Locate the cell with the specified text and output its (X, Y) center coordinate. 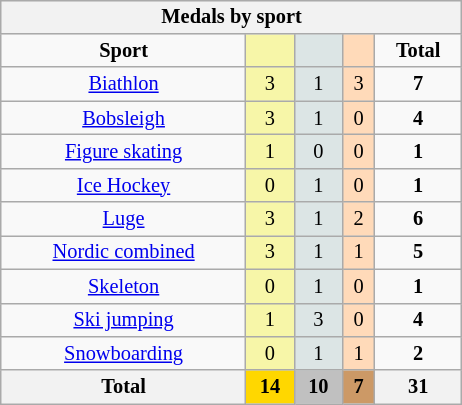
31 (418, 387)
Snowboarding (123, 354)
Ski jumping (123, 320)
Medals by sport (231, 17)
Figure skating (123, 152)
Luge (123, 219)
10 (318, 387)
14 (270, 387)
5 (418, 253)
Nordic combined (123, 253)
Ice Hockey (123, 185)
Sport (123, 51)
6 (418, 219)
Biathlon (123, 84)
Skeleton (123, 286)
Bobsleigh (123, 118)
